Identify which cell holds the provided text, then report its (X, Y) central coordinate. 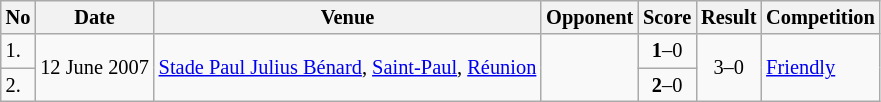
Date (94, 17)
Opponent (590, 17)
Venue (348, 17)
Result (728, 17)
2. (18, 85)
No (18, 17)
Score (667, 17)
1–0 (667, 51)
2–0 (667, 85)
1. (18, 51)
12 June 2007 (94, 68)
3–0 (728, 68)
Competition (820, 17)
Friendly (820, 68)
Stade Paul Julius Bénard, Saint-Paul, Réunion (348, 68)
